Locate the cell with the specified text and output its (x, y) center coordinate. 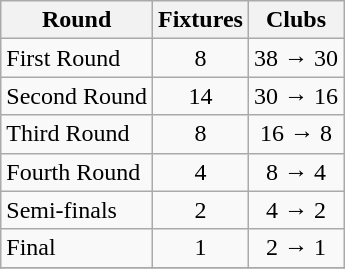
Fourth Round (77, 172)
Clubs (296, 20)
4 → 2 (296, 210)
8 → 4 (296, 172)
2 (200, 210)
Second Round (77, 96)
Final (77, 248)
4 (200, 172)
38 → 30 (296, 58)
First Round (77, 58)
16 → 8 (296, 134)
30 → 16 (296, 96)
14 (200, 96)
1 (200, 248)
Semi-finals (77, 210)
Fixtures (200, 20)
Round (77, 20)
2 → 1 (296, 248)
Third Round (77, 134)
